Provide the (X, Y) coordinate of the cell's center where the given text is located.  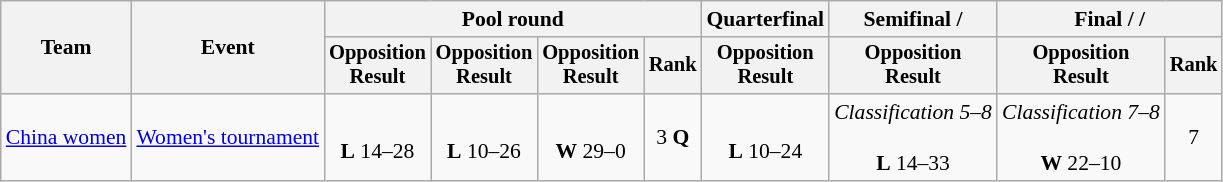
Classification 5–8L 14–33 (913, 138)
Classification 7–8W 22–10 (1081, 138)
Quarterfinal (765, 19)
3 Q (673, 138)
L 10–24 (765, 138)
Final / / (1110, 19)
Semifinal / (913, 19)
L 10–26 (484, 138)
W 29–0 (590, 138)
Pool round (512, 19)
7 (1194, 138)
China women (66, 138)
Team (66, 48)
Women's tournament (228, 138)
L 14–28 (378, 138)
Event (228, 48)
